Locate the cell with the specified text and output its [x, y] center coordinate. 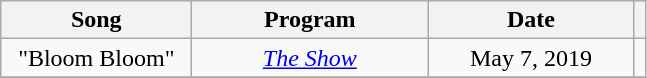
Song [96, 20]
"Bloom Bloom" [96, 58]
The Show [310, 58]
May 7, 2019 [531, 58]
Date [531, 20]
Program [310, 20]
